Search for the cell housing the specified text and yield its (X, Y) center coordinate. 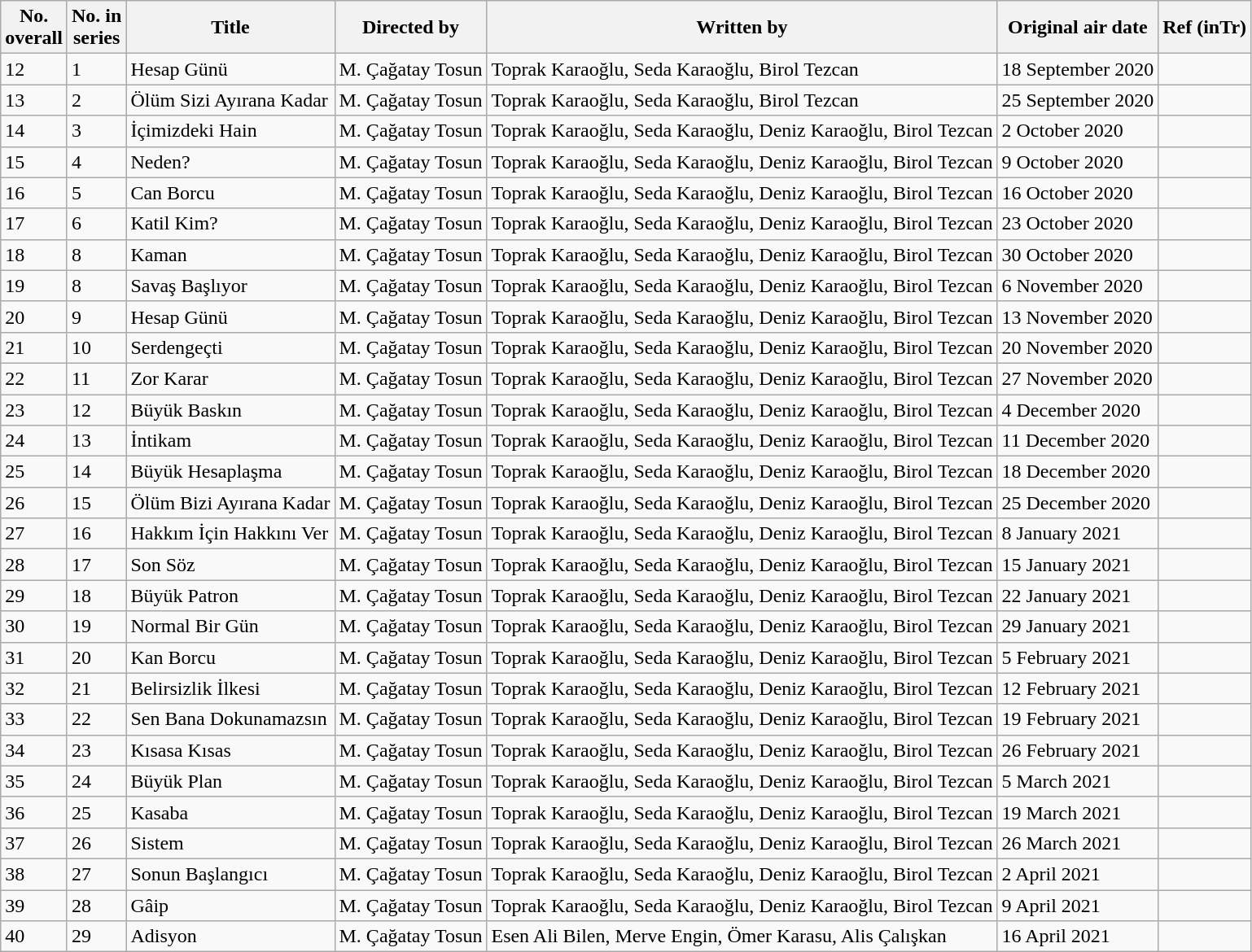
18 December 2020 (1078, 472)
40 (34, 937)
23 October 2020 (1078, 224)
Hakkım İçin Hakkını Ver (230, 534)
Kasaba (230, 812)
Sen Bana Dokunamazsın (230, 719)
2 October 2020 (1078, 131)
22 January 2021 (1078, 596)
3 (96, 131)
27 November 2020 (1078, 378)
38 (34, 874)
9 (96, 317)
Büyük Plan (230, 781)
Ölüm Bizi Ayırana Kadar (230, 503)
Written by (742, 28)
Esen Ali Bilen, Merve Engin, Ömer Karasu, Alis Çalışkan (742, 937)
Can Borcu (230, 193)
Büyük Baskın (230, 409)
No.overall (34, 28)
5 February 2021 (1078, 657)
20 November 2020 (1078, 347)
Kısasa Kısas (230, 750)
Normal Bir Gün (230, 627)
Büyük Hesaplaşma (230, 472)
İntikam (230, 441)
36 (34, 812)
9 October 2020 (1078, 162)
Ref (inTr) (1205, 28)
Directed by (410, 28)
6 November 2020 (1078, 286)
16 October 2020 (1078, 193)
Original air date (1078, 28)
9 April 2021 (1078, 906)
33 (34, 719)
13 November 2020 (1078, 317)
Katil Kim? (230, 224)
Belirsizlik İlkesi (230, 688)
1 (96, 69)
Büyük Patron (230, 596)
Sistem (230, 843)
Son Söz (230, 565)
4 December 2020 (1078, 409)
6 (96, 224)
19 March 2021 (1078, 812)
39 (34, 906)
32 (34, 688)
2 (96, 100)
2 April 2021 (1078, 874)
16 April 2021 (1078, 937)
18 September 2020 (1078, 69)
10 (96, 347)
26 February 2021 (1078, 750)
26 March 2021 (1078, 843)
Ölüm Sizi Ayırana Kadar (230, 100)
Sonun Başlangıcı (230, 874)
8 January 2021 (1078, 534)
İçimizdeki Hain (230, 131)
11 (96, 378)
Kaman (230, 255)
5 (96, 193)
30 October 2020 (1078, 255)
Gâip (230, 906)
34 (34, 750)
Adisyon (230, 937)
Savaş Başlıyor (230, 286)
4 (96, 162)
Serdengeçti (230, 347)
11 December 2020 (1078, 441)
15 January 2021 (1078, 565)
No. inseries (96, 28)
35 (34, 781)
29 January 2021 (1078, 627)
19 February 2021 (1078, 719)
5 March 2021 (1078, 781)
25 September 2020 (1078, 100)
31 (34, 657)
25 December 2020 (1078, 503)
30 (34, 627)
12 February 2021 (1078, 688)
Title (230, 28)
Kan Borcu (230, 657)
Zor Karar (230, 378)
37 (34, 843)
Neden? (230, 162)
